Extract the (X, Y) coordinate from the center of the cell holding the provided text.  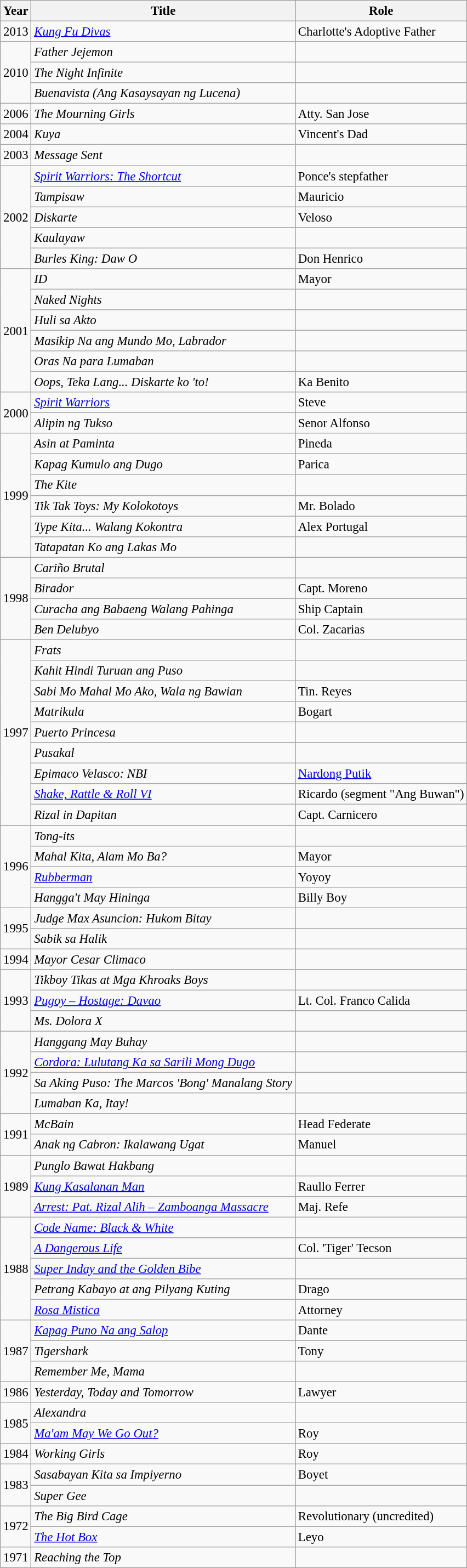
Ka Benito (381, 382)
Spirit Warriors: The Shortcut (163, 176)
Drago (381, 1289)
Huli sa Akto (163, 320)
The Big Bird Cage (163, 1516)
1993 (16, 1000)
Tong-its (163, 836)
Reaching the Top (163, 1557)
The Kite (163, 485)
Sasabayan Kita sa Impiyerno (163, 1475)
A Dangerous Life (163, 1248)
Punglo Bawat Hakbang (163, 1165)
Code Name: Black & White (163, 1227)
1992 (16, 1073)
2004 (16, 134)
Nardong Putik (381, 774)
1999 (16, 495)
2001 (16, 331)
Epimaco Velasco: NBI (163, 774)
1971 (16, 1557)
Tatapatan Ko ang Lakas Mo (163, 547)
Message Sent (163, 155)
Lawyer (381, 1392)
Kung Kasalanan Man (163, 1186)
Hangga't May Hininga (163, 897)
Lumaban Ka, Itay! (163, 1103)
2000 (16, 412)
Remember Me, Mama (163, 1372)
Sabi Mo Mahal Mo Ako, Wala ng Bawian (163, 692)
Tin. Reyes (381, 692)
2002 (16, 217)
Diskarte (163, 217)
2003 (16, 155)
Veloso (381, 217)
Yesterday, Today and Tomorrow (163, 1392)
Naked Nights (163, 299)
Tony (381, 1351)
Kuya (163, 134)
Pusakal (163, 753)
Birador (163, 588)
Puerto Princesa (163, 733)
Alexandra (163, 1413)
1988 (16, 1269)
Vincent's Dad (381, 134)
Working Girls (163, 1454)
Maj. Refe (381, 1207)
The Mourning Girls (163, 114)
Super Gee (163, 1496)
Oops, Teka Lang... Diskarte ko 'to! (163, 382)
Curacha ang Babaeng Walang Pahinga (163, 609)
Asin at Paminta (163, 444)
Revolutionary (uncredited) (381, 1516)
1983 (16, 1485)
Charlotte's Adoptive Father (381, 32)
1994 (16, 959)
1991 (16, 1134)
Capt. Moreno (381, 588)
Mayor Cesar Climaco (163, 959)
Tikboy Tikas at Mga Khroaks Boys (163, 980)
1987 (16, 1351)
Kahit Hindi Turuan ang Puso (163, 671)
1989 (16, 1186)
Senor Alfonso (381, 423)
2010 (16, 72)
Boyet (381, 1475)
Role (381, 11)
Kung Fu Divas (163, 32)
Kapag Puno Na ang Salop (163, 1331)
Ricardo (segment "Ang Buwan") (381, 795)
Alex Portugal (381, 527)
Cariño Brutal (163, 568)
1996 (16, 867)
Pineda (381, 444)
Capt. Carnicero (381, 815)
Kapag Kumulo ang Dugo (163, 465)
Ponce's stepfather (381, 176)
Super Inday and the Golden Bibe (163, 1269)
1998 (16, 598)
Cordora: Lulutang Ka sa Sarili Mong Dugo (163, 1062)
1986 (16, 1392)
Kaulayaw (163, 237)
Sabik sa Halik (163, 939)
Lt. Col. Franco Calida (381, 1000)
1984 (16, 1454)
Steve (381, 403)
1985 (16, 1423)
The Hot Box (163, 1537)
2013 (16, 32)
Yoyoy (381, 877)
Billy Boy (381, 897)
Title (163, 11)
Masikip Na ang Mundo Mo, Labrador (163, 341)
McBain (163, 1124)
Year (16, 11)
Petrang Kabayo at ang Pilyang Kuting (163, 1289)
Leyo (381, 1537)
Judge Max Asuncion: Hukom Bitay (163, 918)
Pugoy – Hostage: Davao (163, 1000)
Tampisaw (163, 196)
Mauricio (381, 196)
Col. Zacarias (381, 630)
Rubberman (163, 877)
Raullo Ferrer (381, 1186)
2006 (16, 114)
1995 (16, 928)
1997 (16, 732)
Dante (381, 1331)
Tik Tak Toys: My Kolokotoys (163, 506)
Spirit Warriors (163, 403)
Arrest: Pat. Rizal Alih – Zamboanga Massacre (163, 1207)
Father Jejemon (163, 52)
Hanggang May Buhay (163, 1042)
Bogart (381, 712)
Atty. San Jose (381, 114)
Burles King: Daw O (163, 258)
Oras Na para Lumaban (163, 361)
Attorney (381, 1310)
Alipin ng Tukso (163, 423)
Ship Captain (381, 609)
Matrikula (163, 712)
Ben Delubyo (163, 630)
Don Henrico (381, 258)
ID (163, 279)
Shake, Rattle & Roll VI (163, 795)
Mahal Kita, Alam Mo Ba? (163, 856)
Rosa Mistica (163, 1310)
Head Federate (381, 1124)
The Night Infinite (163, 73)
1972 (16, 1526)
Ms. Dolora X (163, 1021)
Col. 'Tiger' Tecson (381, 1248)
Buenavista (Ang Kasaysayan ng Lucena) (163, 93)
Manuel (381, 1145)
Rizal in Dapitan (163, 815)
Parica (381, 465)
Anak ng Cabron: Ikalawang Ugat (163, 1145)
Ma'am May We Go Out? (163, 1434)
Frats (163, 650)
Type Kita... Walang Kokontra (163, 527)
Mr. Bolado (381, 506)
Tigershark (163, 1351)
Sa Aking Puso: The Marcos 'Bong' Manalang Story (163, 1083)
